Find where the given text appears and provide that cell's center as (X, Y) coordinate. 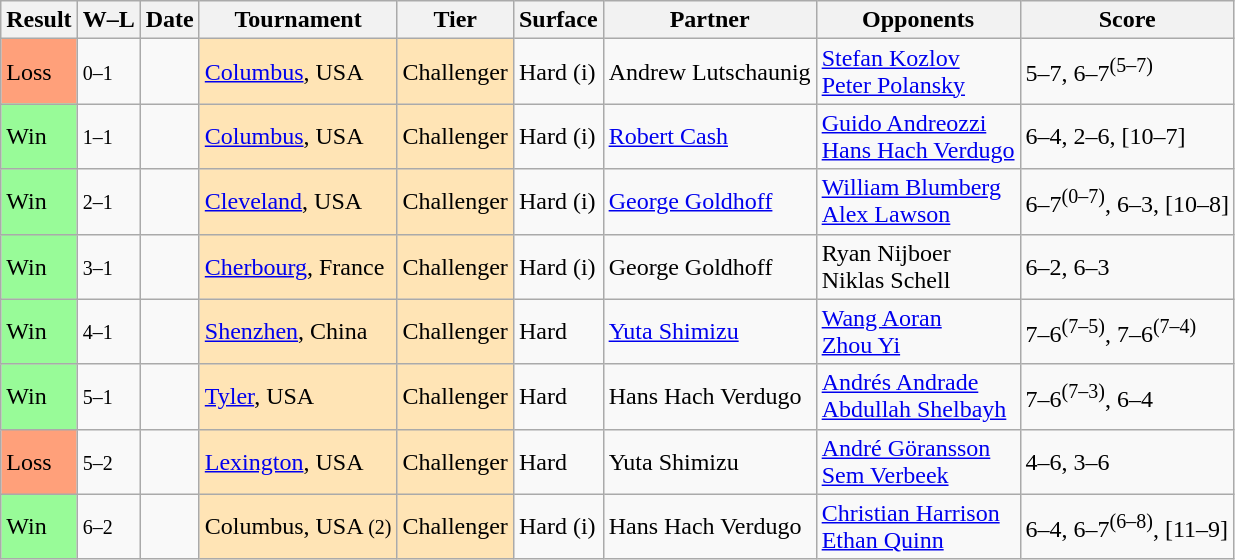
7–6(7–5), 7–6(7–4) (1127, 332)
Score (1127, 20)
André Göransson Sem Verbeek (918, 462)
Result (39, 20)
Columbus, USA (2) (298, 526)
1–1 (108, 136)
Guido Andreozzi Hans Hach Verdugo (918, 136)
William Blumberg Alex Lawson (918, 202)
5–7, 6–7(5–7) (1127, 72)
Partner (710, 20)
Cherbourg, France (298, 266)
7–6(7–3), 6–4 (1127, 396)
4–1 (108, 332)
Tier (455, 20)
0–1 (108, 72)
2–1 (108, 202)
Shenzhen, China (298, 332)
6–4, 2–6, [10–7] (1127, 136)
6–7(0–7), 6–3, [10–8] (1127, 202)
Stefan Kozlov Peter Polansky (918, 72)
4–6, 3–6 (1127, 462)
Date (170, 20)
Robert Cash (710, 136)
5–2 (108, 462)
Tyler, USA (298, 396)
Cleveland, USA (298, 202)
Surface (558, 20)
3–1 (108, 266)
6–2 (108, 526)
Opponents (918, 20)
Christian Harrison Ethan Quinn (918, 526)
Tournament (298, 20)
Wang Aoran Zhou Yi (918, 332)
5–1 (108, 396)
Andrés Andrade Abdullah Shelbayh (918, 396)
6–2, 6–3 (1127, 266)
Andrew Lutschaunig (710, 72)
W–L (108, 20)
Ryan Nijboer Niklas Schell (918, 266)
6–4, 6–7(6–8), [11–9] (1127, 526)
Lexington, USA (298, 462)
